Extract the (X, Y) coordinate from the center of the cell holding the provided text.  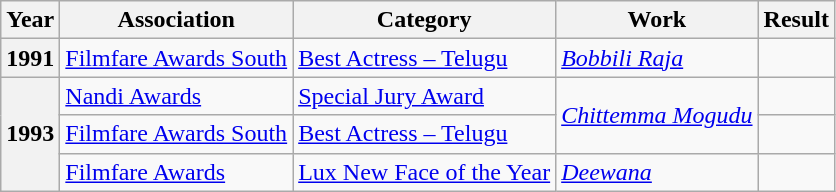
Association (176, 20)
Deewana (657, 172)
Category (424, 20)
Lux New Face of the Year (424, 172)
1993 (30, 134)
1991 (30, 58)
Filmfare Awards (176, 172)
Year (30, 20)
Special Jury Award (424, 96)
Result (796, 20)
Chittemma Mogudu (657, 115)
Work (657, 20)
Bobbili Raja (657, 58)
Nandi Awards (176, 96)
